Output the [X, Y] coordinate of the center of the cell containing the given text.  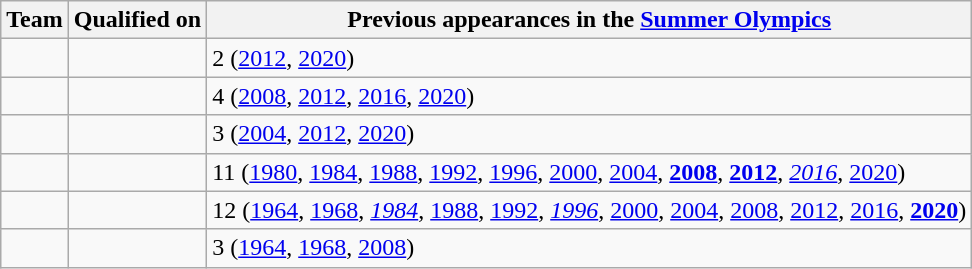
Qualified on [137, 20]
2 (2012, 2020) [590, 58]
3 (2004, 2012, 2020) [590, 134]
12 (1964, 1968, 1984, 1988, 1992, 1996, 2000, 2004, 2008, 2012, 2016, 2020) [590, 210]
11 (1980, 1984, 1988, 1992, 1996, 2000, 2004, 2008, 2012, 2016, 2020) [590, 172]
Previous appearances in the Summer Olympics [590, 20]
3 (1964, 1968, 2008) [590, 248]
Team [35, 20]
4 (2008, 2012, 2016, 2020) [590, 96]
